Determine the [X, Y] coordinate at the center of the cell enclosing the given text.  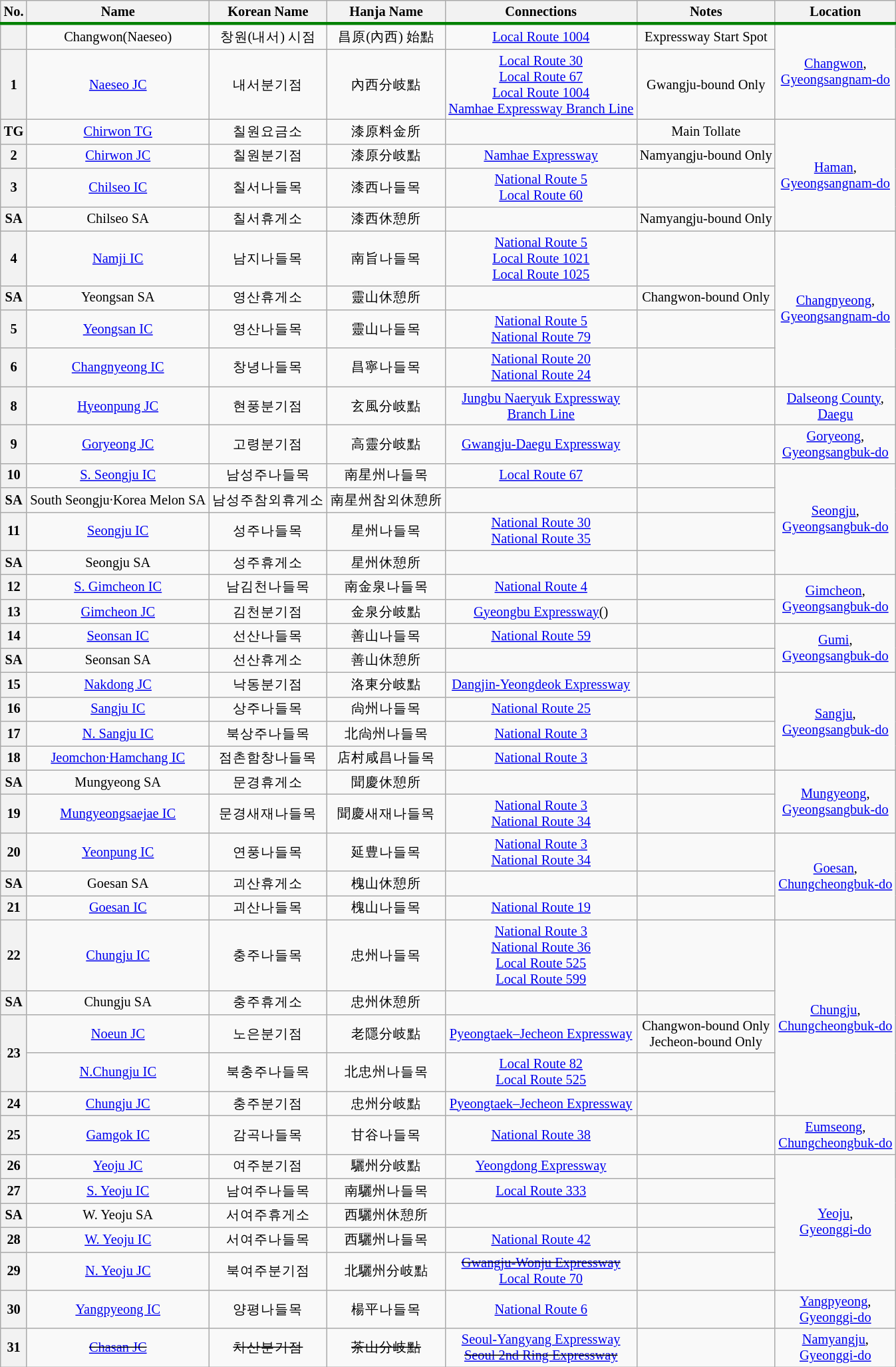
Connections [541, 12]
Goesan SA [118, 884]
星州休憩所 [386, 563]
Goryeong,Gyeongsangbuk-do [835, 444]
26 [14, 1166]
Gwangju-Wonju ExpresswayLocal Route 70 [541, 1271]
Eumseong,Chungcheongbuk-do [835, 1135]
南星州참외休憩所 [386, 500]
19 [14, 813]
漆西나들목 [386, 188]
聞慶새재나들목 [386, 813]
忠州나들목 [386, 955]
甘谷나들목 [386, 1135]
Chirwon JC [118, 156]
북여주분기점 [268, 1271]
Goesan IC [118, 908]
昌寧나들목 [386, 367]
Seonsan IC [118, 636]
선산나들목 [268, 636]
Haman,Gyeongsangnam-do [835, 175]
차산분기점 [268, 1348]
南金泉나들목 [386, 587]
Yeonpung IC [118, 852]
Gamgok IC [118, 1135]
서여주나들목 [268, 1239]
北忠州나들목 [386, 1072]
영산나들목 [268, 329]
충주분기점 [268, 1103]
北驪州分岐點 [386, 1271]
김천분기점 [268, 611]
漆原分岐點 [386, 156]
14 [14, 636]
南星州나들목 [386, 475]
Gimcheon JC [118, 611]
靈山休憩所 [386, 298]
13 [14, 611]
창원(내서) 시점 [268, 37]
Chilseo SA [118, 218]
Seongju,Gyeongsangbuk-do [835, 519]
23 [14, 1053]
괴산나들목 [268, 908]
25 [14, 1135]
靈山나들목 [386, 329]
칠서휴게소 [268, 218]
Chungju SA [118, 1002]
Changwon,Gyeongsangnam-do [835, 72]
Noeun JC [118, 1034]
Yeongdong Expressway [541, 1166]
Changwon-bound Only [706, 298]
楊平나들목 [386, 1309]
Hanja Name [386, 12]
Naeseo JC [118, 85]
W. Yeoju IC [118, 1239]
Local Route 82Local Route 525 [541, 1072]
善山休憩所 [386, 660]
No. [14, 12]
창녕나들목 [268, 367]
상주나들목 [268, 709]
Chungju JC [118, 1103]
Chungju,Chungcheongbuk-do [835, 1018]
낙동분기점 [268, 684]
31 [14, 1348]
5 [14, 329]
양평나들목 [268, 1309]
Chilseo IC [118, 188]
성주휴게소 [268, 563]
Gumi,Gyeongsangbuk-do [835, 648]
Chungju IC [118, 955]
Dangjin-Yeongdeok Expressway [541, 684]
17 [14, 733]
Local Route 1004 [541, 37]
Name [118, 12]
內西分岐點 [386, 85]
Yeoju JC [118, 1166]
National Route 5Local Route 1021Local Route 1025 [541, 258]
西驪州休憩所 [386, 1215]
칠서나들목 [268, 188]
Yeongsan SA [118, 298]
National Route 19 [541, 908]
忠州分岐點 [386, 1103]
선산휴게소 [268, 660]
2 [14, 156]
영산휴게소 [268, 298]
South Seongju·Korea Melon SA [118, 500]
店村咸昌나들목 [386, 757]
남지나들목 [268, 258]
성주나들목 [268, 531]
Gyeongbu Expressway() [541, 611]
Seoul-Yangyang Expressway Seoul 2nd Ring Expressway [541, 1348]
Seongju IC [118, 531]
National Route 20 National Route 24 [541, 367]
Goryeong JC [118, 444]
8 [14, 406]
27 [14, 1191]
西驪州나들목 [386, 1239]
서여주휴게소 [268, 1215]
Yangpyeong IC [118, 1309]
북상주나들목 [268, 733]
Goesan,Chungcheongbuk-do [835, 876]
21 [14, 908]
Korean Name [268, 12]
북충주나들목 [268, 1072]
茶山分岐點 [386, 1348]
Location [835, 12]
W. Yeoju SA [118, 1215]
Changnyeong,Gyeongsangnam-do [835, 309]
Gwangju-Daegu Expressway [541, 444]
Yeongsan IC [118, 329]
Nakdong JC [118, 684]
S. Gimcheon IC [118, 587]
南驪州나들목 [386, 1191]
Gwangju-bound Only [706, 85]
3 [14, 188]
고령분기점 [268, 444]
北尙州나들목 [386, 733]
National Route 5 National Route 79 [541, 329]
Sangju,Gyeongsangbuk-do [835, 721]
18 [14, 757]
남여주나들목 [268, 1191]
Chirwon TG [118, 132]
1 [14, 85]
22 [14, 955]
문경새재나들목 [268, 813]
점촌함창나들목 [268, 757]
12 [14, 587]
29 [14, 1271]
昌原(內西) 始點 [386, 37]
Local Route 333 [541, 1191]
N.Chungju IC [118, 1072]
Mungyeongsaejae IC [118, 813]
Jungbu Naeryuk ExpresswayBranch Line [541, 406]
高靈分岐點 [386, 444]
칠원분기점 [268, 156]
National Route 5Local Route 60 [541, 188]
槐山나들목 [386, 908]
9 [14, 444]
여주분기점 [268, 1166]
老隱分岐點 [386, 1034]
聞慶休憩所 [386, 783]
Changwon-bound OnlyJecheon-bound Only [706, 1034]
감곡나들목 [268, 1135]
驪州分岐點 [386, 1166]
충주휴게소 [268, 1002]
연풍나들목 [268, 852]
National Route 6 [541, 1309]
National Route 38 [541, 1135]
괴산휴게소 [268, 884]
남성주참외휴게소 [268, 500]
Mungyeong,Gyeongsangbuk-do [835, 801]
洛東分岐點 [386, 684]
현풍분기점 [268, 406]
Seongju SA [118, 563]
延豊나들목 [386, 852]
충주나들목 [268, 955]
Yeoju,Gyeonggi-do [835, 1222]
24 [14, 1103]
20 [14, 852]
Main Tollate [706, 132]
Local Route 67 [541, 475]
Dalseong County,Daegu [835, 406]
10 [14, 475]
National Route 25 [541, 709]
28 [14, 1239]
南旨나들목 [386, 258]
金泉分岐點 [386, 611]
6 [14, 367]
玄風分岐點 [386, 406]
Changwon(Naeseo) [118, 37]
30 [14, 1309]
Mungyeong SA [118, 783]
漆原料金所 [386, 132]
내서분기점 [268, 85]
National Route 42 [541, 1239]
Expressway Start Spot [706, 37]
National Route 30 National Route 35 [541, 531]
남성주나들목 [268, 475]
11 [14, 531]
槐山休憩所 [386, 884]
National Route 59 [541, 636]
Namji IC [118, 258]
星州나들목 [386, 531]
S. Seongju IC [118, 475]
노은분기점 [268, 1034]
N. Yeoju JC [118, 1271]
Gimcheon,Gyeongsangbuk-do [835, 599]
칠원요금소 [268, 132]
尙州나들목 [386, 709]
Jeomchon·Hamchang IC [118, 757]
善山나들목 [386, 636]
16 [14, 709]
TG [14, 132]
N. Sangju IC [118, 733]
S. Yeoju IC [118, 1191]
Sangju IC [118, 709]
문경휴게소 [268, 783]
15 [14, 684]
남김천나들목 [268, 587]
Local Route 30 Local Route 67 Local Route 1004 Namhae Expressway Branch Line [541, 85]
漆西休憩所 [386, 218]
Chasan JC [118, 1348]
Yangpyeong,Gyeonggi-do [835, 1309]
Changnyeong IC [118, 367]
4 [14, 258]
Namhae Expressway [541, 156]
Seonsan SA [118, 660]
Namyangju,Gyeonggi-do [835, 1348]
Hyeonpung JC [118, 406]
Notes [706, 12]
忠州休憩所 [386, 1002]
National Route 4 [541, 587]
National Route 3 National Route 36Local Route 525Local Route 599 [541, 955]
